Find where the given text appears and provide that cell's center as (x, y) coordinate. 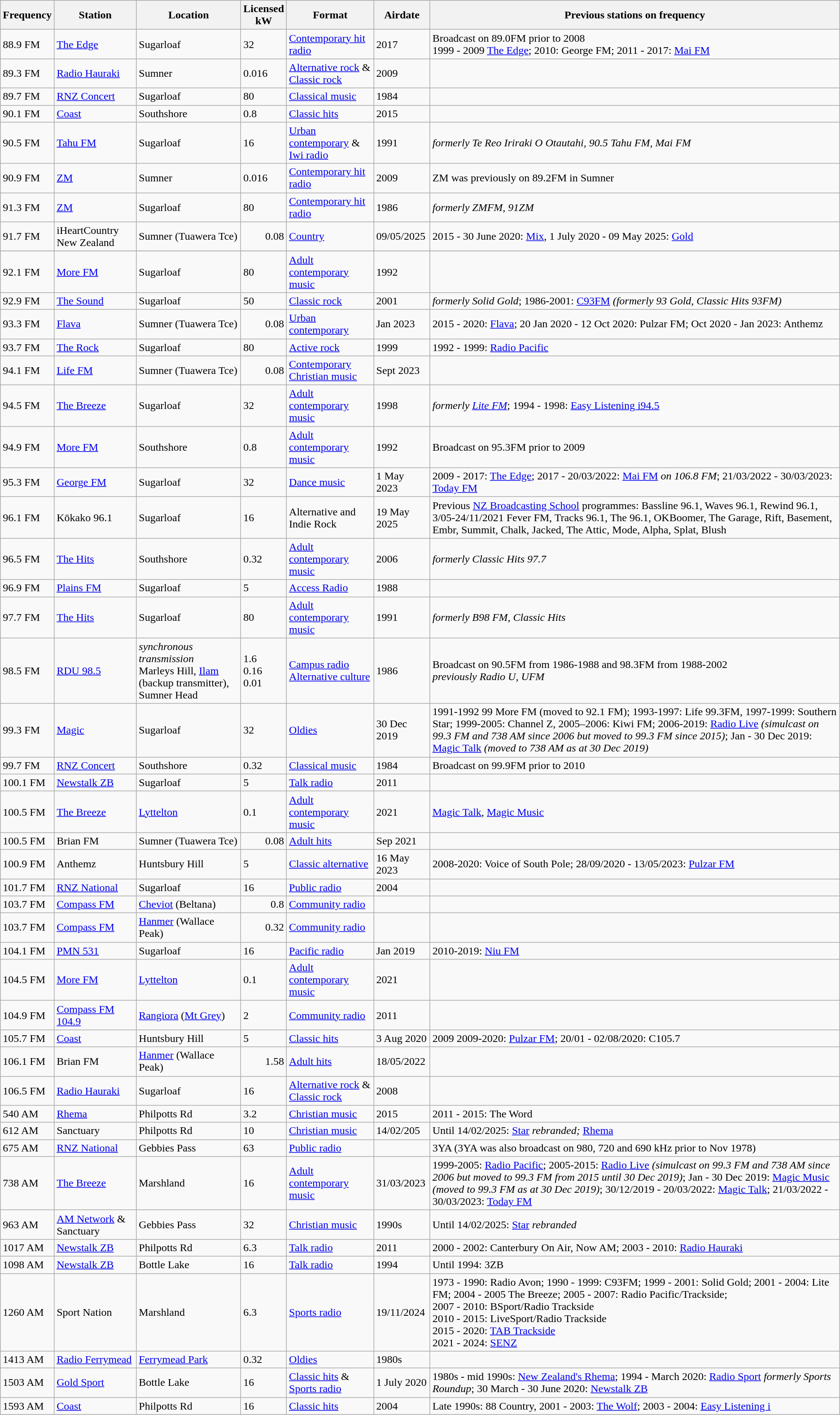
1098 AM (27, 1265)
Rhema (95, 1114)
Classic alternative (330, 864)
91.7 FM (27, 236)
2008-2020: Voice of South Pole; 28/09/2020 - 13/05/2023: Pulzar FM (634, 864)
Until 14/02/2025: Star rebranded (634, 1225)
2000 - 2002: Canterbury On Air, Now AM; 2003 - 2010: Radio Hauraki (634, 1248)
1990s (402, 1225)
90.1 FM (27, 114)
Campus radio Alternative culture (330, 671)
Frequency (27, 15)
ZM was previously on 89.2FM in Sumner (634, 178)
2009 2009-2020: Pulzar FM; 20/01 - 02/08/2020: C105.7 (634, 1038)
Magic (95, 730)
Broadcast on 99.9FM prior to 2010 (634, 765)
540 AM (27, 1114)
Urban contemporary & Iwi radio (330, 143)
3YA (3YA was also broadcast on 980, 720 and 690 kHz prior to Nov 1978) (634, 1148)
Tahu FM (95, 143)
2015 - 30 June 2020: Mix, 1 July 2020 - 09 May 2025: Gold (634, 236)
1503 AM (27, 1383)
963 AM (27, 1225)
93.3 FM (27, 324)
Rangiora (Mt Grey) (188, 1015)
Broadcast on 90.5FM from 1986-1988 and 98.3FM from 1988-2002 previously Radio U, UFM (634, 671)
George FM (95, 482)
Magic Talk, Magic Music (634, 812)
Gold Sport (95, 1383)
Kōkako 96.1 (95, 518)
Cheviot (Beltana) (188, 905)
104.9 FM (27, 1015)
2001 (402, 301)
2006 (402, 559)
96.9 FM (27, 588)
PMN 531 (95, 951)
88.9 FM (27, 44)
1.60.16 0.01 (264, 671)
Airdate (402, 15)
Station (95, 15)
The Sound (95, 301)
14/02/205 (402, 1131)
1.58 (264, 1061)
Radio Ferrymead (95, 1360)
1980s (402, 1360)
formerly B98 FM, Classic Hits (634, 617)
1980s - mid 1990s: New Zealand's Rhema; 1994 - March 2020: Radio Sport formerly Sports Roundup; 30 March - 30 June 2020: Newstalk ZB (634, 1383)
Anthemz (95, 864)
1413 AM (27, 1360)
AM Network & Sanctuary (95, 1225)
97.7 FM (27, 617)
Late 1990s: 88 Country, 2001 - 2003: The Wolf; 2003 - 2004: Easy Listening i (634, 1406)
3 Aug 2020 (402, 1038)
Access Radio (330, 588)
Pacific radio (330, 951)
18/05/2022 (402, 1061)
Broadcast on 89.0FM prior to 2008 1999 - 2009 The Edge; 2010: George FM; 2011 - 2017: Mai FM (634, 44)
Ferrymead Park (188, 1360)
1992 - 1999: Radio Pacific (634, 347)
50 (264, 301)
95.3 FM (27, 482)
98.5 FM (27, 671)
100.1 FM (27, 782)
2010-2019: Niu FM (634, 951)
91.3 FM (27, 207)
formerly Lite FM; 1994 - 1998: Easy Listening i94.5 (634, 406)
675 AM (27, 1148)
106.5 FM (27, 1091)
105.7 FM (27, 1038)
1017 AM (27, 1248)
formerly Classic Hits 97.7 (634, 559)
Sports radio (330, 1312)
formerly Te Reo Iriraki O Otautahi, 90.5 Tahu FM, Mai FM (634, 143)
1999 (402, 347)
30 Dec 2019 (402, 730)
Sport Nation (95, 1312)
Location (188, 15)
formerly ZMFM, 91ZM (634, 207)
Classic rock (330, 301)
RDU 98.5 (95, 671)
Jan 2019 (402, 951)
synchronous transmission Marleys Hill, Ilam (backup transmitter), Sumner Head (188, 671)
99.3 FM (27, 730)
Dance music (330, 482)
1 May 2023 (402, 482)
Plains FM (95, 588)
3.2 (264, 1114)
612 AM (27, 1131)
Until 1994: 3ZB (634, 1265)
2008 (402, 1091)
94.9 FM (27, 447)
89.3 FM (27, 74)
2 (264, 1015)
LicensedkW (264, 15)
104.1 FM (27, 951)
Compass FM 104.9 (95, 1015)
16 May 2023 (402, 864)
Until 14/02/2025: Star rebranded; Rhema (634, 1131)
The Edge (95, 44)
Flava (95, 324)
1260 AM (27, 1312)
Format (330, 15)
Classic hits & Sports radio (330, 1383)
104.5 FM (27, 980)
Broadcast on 95.3FM prior to 2009 (634, 447)
The Rock (95, 347)
Contemporary Christian music (330, 371)
101.7 FM (27, 888)
738 AM (27, 1183)
Sanctuary (95, 1131)
106.1 FM (27, 1061)
94.5 FM (27, 406)
Life FM (95, 371)
iHeartCountry New Zealand (95, 236)
formerly Solid Gold; 1986-2001: C93FM (formerly 93 Gold, Classic Hits 93FM) (634, 301)
31/03/2023 (402, 1183)
99.7 FM (27, 765)
96.5 FM (27, 559)
89.7 FM (27, 97)
90.9 FM (27, 178)
Active rock (330, 347)
2009 - 2017: The Edge; 2017 - 20/03/2022: Mai FM on 106.8 FM; 21/03/2022 - 30/03/2023: Today FM (634, 482)
Previous stations on frequency (634, 15)
1994 (402, 1265)
1998 (402, 406)
63 (264, 1148)
1988 (402, 588)
94.1 FM (27, 371)
93.7 FM (27, 347)
92.9 FM (27, 301)
2015 - 2020: Flava; 20 Jan 2020 - 12 Oct 2020: Pulzar FM; Oct 2020 - Jan 2023: Anthemz (634, 324)
10 (264, 1131)
Country (330, 236)
Alternative and Indie Rock (330, 518)
100.9 FM (27, 864)
Sept 2023 (402, 371)
92.1 FM (27, 272)
19/11/2024 (402, 1312)
90.5 FM (27, 143)
2017 (402, 44)
2011 - 2015: The Word (634, 1114)
Sep 2021 (402, 841)
96.1 FM (27, 518)
Jan 2023 (402, 324)
Urban contemporary (330, 324)
19 May 2025 (402, 518)
1593 AM (27, 1406)
09/05/2025 (402, 236)
1 July 2020 (402, 1383)
